Locate the cell with the specified text and output its [x, y] center coordinate. 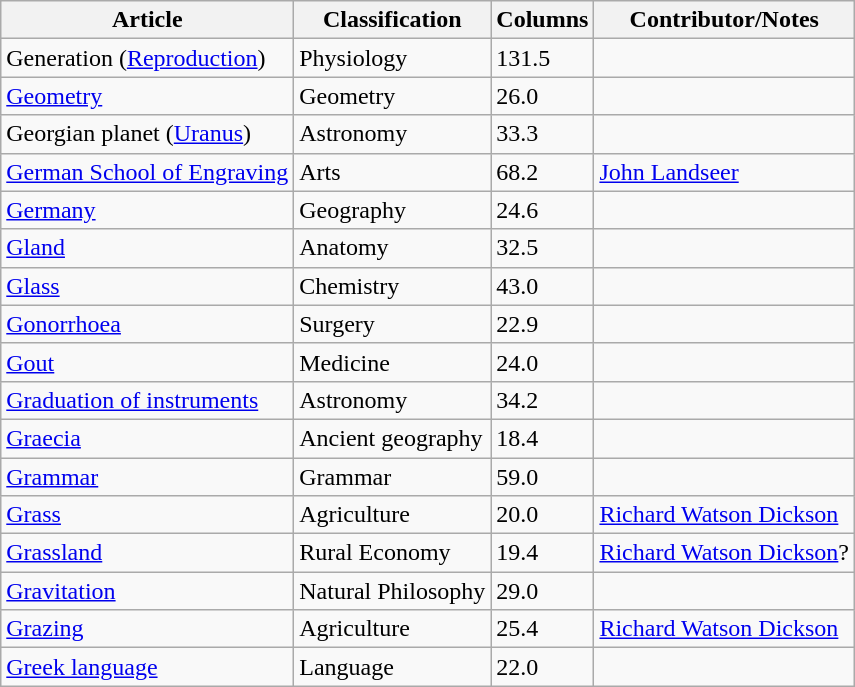
Graduation of instruments [148, 400]
John Landseer [724, 172]
25.4 [542, 629]
Gonorrhoea [148, 324]
43.0 [542, 286]
Medicine [392, 362]
Anatomy [392, 248]
Gout [148, 362]
Article [148, 20]
Surgery [392, 324]
Greek language [148, 667]
Natural Philosophy [392, 591]
Germany [148, 210]
Rural Economy [392, 553]
29.0 [542, 591]
20.0 [542, 515]
68.2 [542, 172]
32.5 [542, 248]
33.3 [542, 134]
Glass [148, 286]
German School of Engraving [148, 172]
26.0 [542, 96]
Ancient geography [392, 438]
Graecia [148, 438]
Classification [392, 20]
Georgian planet (Uranus) [148, 134]
Arts [392, 172]
34.2 [542, 400]
Geography [392, 210]
Columns [542, 20]
24.6 [542, 210]
22.0 [542, 667]
Gravitation [148, 591]
Generation (Reproduction) [148, 58]
19.4 [542, 553]
Language [392, 667]
18.4 [542, 438]
Grass [148, 515]
Chemistry [392, 286]
24.0 [542, 362]
22.9 [542, 324]
Grassland [148, 553]
Richard Watson Dickson? [724, 553]
59.0 [542, 477]
Physiology [392, 58]
Contributor/Notes [724, 20]
Gland [148, 248]
Grazing [148, 629]
131.5 [542, 58]
